Return the (x, y) coordinate for the center point of the cell that contains the specified text.  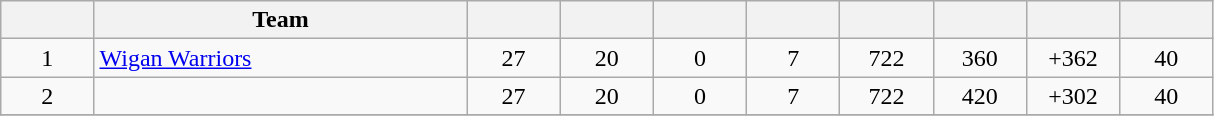
420 (980, 96)
Wigan Warriors (280, 58)
360 (980, 58)
1 (48, 58)
2 (48, 96)
+302 (1072, 96)
+362 (1072, 58)
Team (280, 20)
